Return [x, y] of the center of cell containing provided text 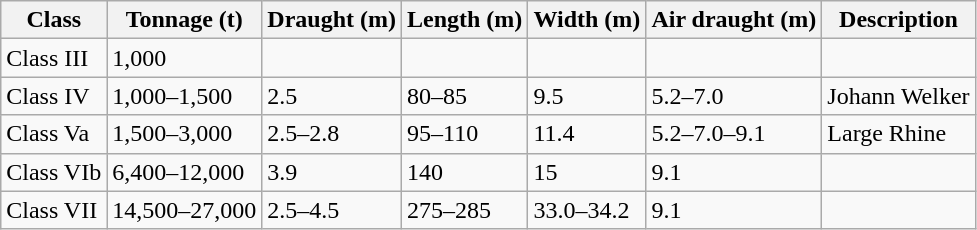
1,000 [184, 58]
Class [54, 20]
6,400–12,000 [184, 172]
33.0–34.2 [587, 210]
Class IV [54, 96]
3.9 [332, 172]
1,500–3,000 [184, 134]
2.5–4.5 [332, 210]
2.5–2.8 [332, 134]
Johann Welker [898, 96]
95–110 [464, 134]
14,500–27,000 [184, 210]
2.5 [332, 96]
Class VIb [54, 172]
Class III [54, 58]
Draught (m) [332, 20]
Width (m) [587, 20]
5.2–7.0–9.1 [734, 134]
5.2–7.0 [734, 96]
Class Va [54, 134]
Class VII [54, 210]
9.5 [587, 96]
Description [898, 20]
80–85 [464, 96]
Length (m) [464, 20]
140 [464, 172]
15 [587, 172]
275–285 [464, 210]
Air draught (m) [734, 20]
1,000–1,500 [184, 96]
11.4 [587, 134]
Tonnage (t) [184, 20]
Large Rhine [898, 134]
